Detect which cell encompasses the target text, then output its (X, Y) center coordinate. 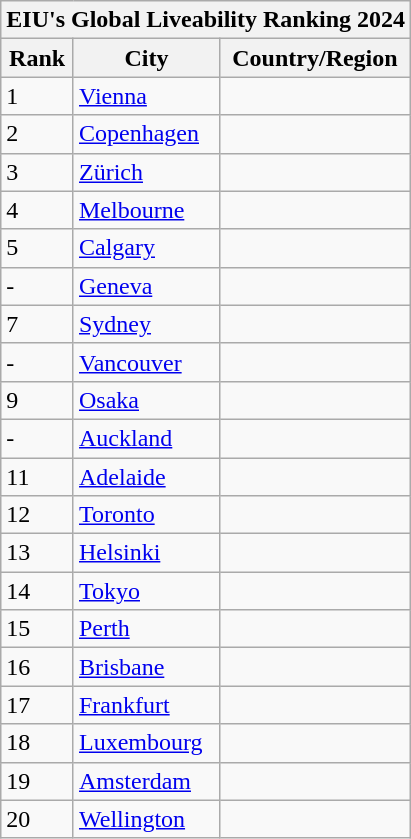
Melbourne (146, 210)
Brisbane (146, 667)
Vienna (146, 96)
4 (38, 210)
9 (38, 400)
Calgary (146, 248)
16 (38, 667)
11 (38, 477)
13 (38, 553)
EIU's Global Liveability Ranking 2024 (206, 20)
1 (38, 96)
Tokyo (146, 591)
Perth (146, 629)
2 (38, 134)
12 (38, 515)
Luxembourg (146, 743)
19 (38, 781)
17 (38, 705)
Zürich (146, 172)
Copenhagen (146, 134)
Auckland (146, 438)
Rank (38, 58)
20 (38, 819)
3 (38, 172)
Amsterdam (146, 781)
7 (38, 324)
Vancouver (146, 362)
Helsinki (146, 553)
Country/Region (314, 58)
Adelaide (146, 477)
Frankfurt (146, 705)
Toronto (146, 515)
Sydney (146, 324)
Osaka (146, 400)
18 (38, 743)
15 (38, 629)
Geneva (146, 286)
City (146, 58)
5 (38, 248)
14 (38, 591)
Wellington (146, 819)
